Return the (x, y) coordinate for the center point of the cell that contains the specified text.  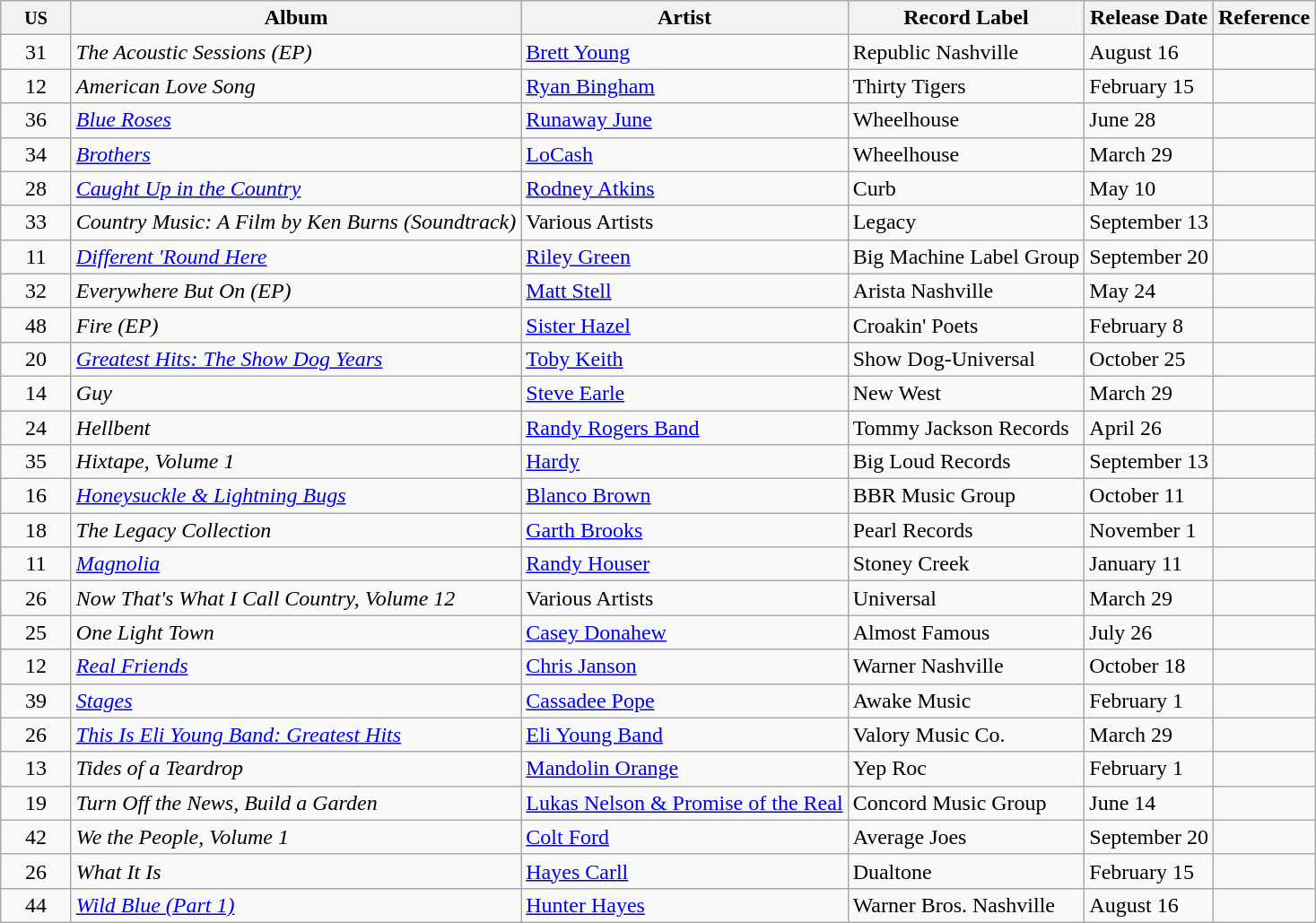
Yep Roc (966, 769)
Warner Bros. Nashville (966, 905)
June 14 (1149, 803)
Lukas Nelson & Promise of the Real (684, 803)
Almost Famous (966, 632)
Toby Keith (684, 359)
Universal (966, 598)
Blue Roses (296, 120)
25 (36, 632)
34 (36, 154)
Release Date (1149, 18)
Steve Earle (684, 393)
Tommy Jackson Records (966, 428)
Hardy (684, 462)
February 8 (1149, 325)
33 (36, 222)
Ryan Bingham (684, 86)
Matt Stell (684, 291)
Randy Houser (684, 564)
The Acoustic Sessions (EP) (296, 52)
May 10 (1149, 188)
Hixtape, Volume 1 (296, 462)
The Legacy Collection (296, 530)
Record Label (966, 18)
Fire (EP) (296, 325)
July 26 (1149, 632)
Blanco Brown (684, 496)
Show Dog-Universal (966, 359)
14 (36, 393)
Artist (684, 18)
42 (36, 837)
Reference (1263, 18)
October 11 (1149, 496)
Guy (296, 393)
Awake Music (966, 701)
Different 'Round Here (296, 257)
Mandolin Orange (684, 769)
Dualtone (966, 871)
May 24 (1149, 291)
Caught Up in the Country (296, 188)
13 (36, 769)
Stoney Creek (966, 564)
19 (36, 803)
US (36, 18)
20 (36, 359)
Chris Janson (684, 666)
Legacy (966, 222)
Hunter Hayes (684, 905)
Average Joes (966, 837)
Brett Young (684, 52)
Runaway June (684, 120)
31 (36, 52)
Cassadee Pope (684, 701)
Eli Young Band (684, 735)
Valory Music Co. (966, 735)
What It Is (296, 871)
Tides of a Teardrop (296, 769)
28 (36, 188)
BBR Music Group (966, 496)
Warner Nashville (966, 666)
April 26 (1149, 428)
Big Machine Label Group (966, 257)
Curb (966, 188)
We the People, Volume 1 (296, 837)
39 (36, 701)
October 25 (1149, 359)
Pearl Records (966, 530)
16 (36, 496)
Sister Hazel (684, 325)
Brothers (296, 154)
Rodney Atkins (684, 188)
Everywhere But On (EP) (296, 291)
Greatest Hits: The Show Dog Years (296, 359)
Croakin' Poets (966, 325)
24 (36, 428)
Hellbent (296, 428)
This Is Eli Young Band: Greatest Hits (296, 735)
48 (36, 325)
35 (36, 462)
Honeysuckle & Lightning Bugs (296, 496)
Thirty Tigers (966, 86)
Arista Nashville (966, 291)
Big Loud Records (966, 462)
Republic Nashville (966, 52)
Country Music: A Film by Ken Burns (Soundtrack) (296, 222)
Garth Brooks (684, 530)
44 (36, 905)
Concord Music Group (966, 803)
Now That's What I Call Country, Volume 12 (296, 598)
36 (36, 120)
18 (36, 530)
January 11 (1149, 564)
Turn Off the News, Build a Garden (296, 803)
Casey Donahew (684, 632)
Stages (296, 701)
Randy Rogers Band (684, 428)
American Love Song (296, 86)
Magnolia (296, 564)
Album (296, 18)
One Light Town (296, 632)
November 1 (1149, 530)
Colt Ford (684, 837)
Wild Blue (Part 1) (296, 905)
October 18 (1149, 666)
LoCash (684, 154)
32 (36, 291)
New West (966, 393)
Hayes Carll (684, 871)
Riley Green (684, 257)
Real Friends (296, 666)
June 28 (1149, 120)
